Capture the cell that displays the provided text and extract its (x, y) central coordinate. 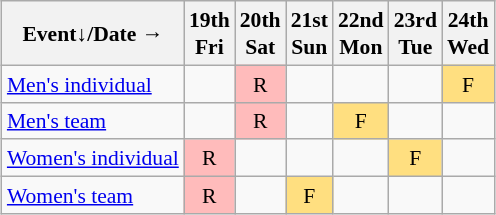
20thSat (260, 33)
21stSun (310, 33)
19thFri (210, 33)
23rdTue (416, 33)
Men's team (93, 120)
Men's individual (93, 84)
24thWed (468, 33)
Women's team (93, 194)
Women's individual (93, 158)
22ndMon (361, 33)
Event↓/Date → (93, 33)
